Provide the [x, y] coordinate of the cell's center where the given text is located.  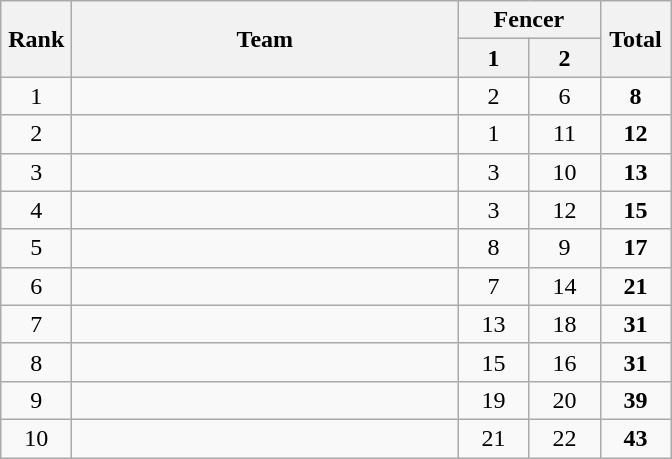
16 [564, 362]
17 [636, 248]
Fencer [529, 20]
5 [36, 248]
22 [564, 438]
43 [636, 438]
11 [564, 134]
Team [265, 39]
20 [564, 400]
39 [636, 400]
18 [564, 324]
19 [494, 400]
Rank [36, 39]
4 [36, 210]
14 [564, 286]
Total [636, 39]
